Pinpoint the cell where the given text exists, returning its [x, y] midpoint coordinate. 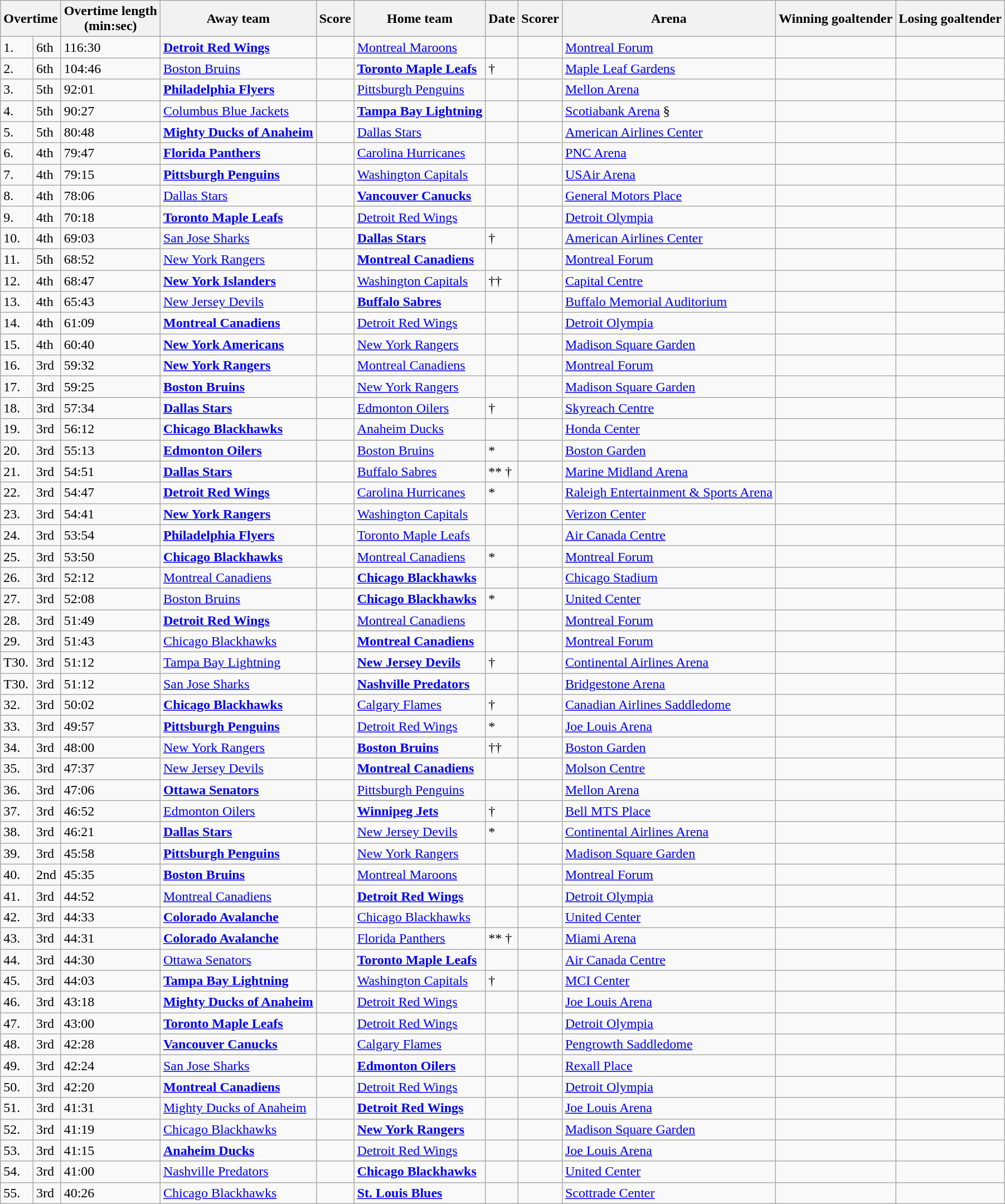
21. [17, 472]
20. [17, 450]
59:25 [110, 387]
Score [335, 19]
52. [17, 1129]
General Motors Place [669, 196]
92:01 [110, 90]
46:21 [110, 832]
Winnipeg Jets [420, 811]
43. [17, 938]
32. [17, 705]
9. [17, 217]
New York Americans [238, 344]
5. [17, 132]
40. [17, 875]
Home team [420, 19]
55. [17, 1193]
42:20 [110, 1087]
MCI Center [669, 981]
16. [17, 366]
4. [17, 111]
44:31 [110, 938]
47:37 [110, 769]
6. [17, 153]
New York Islanders [238, 280]
50:02 [110, 705]
2nd [47, 875]
54:47 [110, 493]
78:06 [110, 196]
41:15 [110, 1150]
44:33 [110, 917]
Honda Center [669, 429]
51:49 [110, 620]
Losing goaltender [950, 19]
116:30 [110, 47]
26. [17, 577]
33. [17, 726]
48:00 [110, 747]
50. [17, 1087]
8. [17, 196]
45. [17, 981]
Scotiabank Arena § [669, 111]
24. [17, 535]
79:15 [110, 174]
59:32 [110, 366]
29. [17, 642]
19. [17, 429]
Chicago Stadium [669, 577]
3. [17, 90]
Marine Midland Arena [669, 472]
104:46 [110, 69]
49. [17, 1066]
Molson Centre [669, 769]
7. [17, 174]
38. [17, 832]
Pengrowth Saddledome [669, 1045]
61:09 [110, 323]
49:57 [110, 726]
47. [17, 1023]
15. [17, 344]
57:34 [110, 408]
USAir Arena [669, 174]
90:27 [110, 111]
18. [17, 408]
42:24 [110, 1066]
Maple Leaf Gardens [669, 69]
44:30 [110, 959]
Raleigh Entertainment & Sports Arena [669, 493]
35. [17, 769]
68:47 [110, 280]
12. [17, 280]
51. [17, 1108]
52:12 [110, 577]
11. [17, 259]
53. [17, 1150]
13. [17, 302]
17. [17, 387]
42:28 [110, 1045]
54. [17, 1172]
Skyreach Centre [669, 408]
PNC Arena [669, 153]
Bell MTS Place [669, 811]
45:35 [110, 875]
Scottrade Center [669, 1193]
69:03 [110, 238]
41:00 [110, 1172]
2. [17, 69]
53:50 [110, 556]
80:48 [110, 132]
Canadian Airlines Saddledome [669, 705]
41:19 [110, 1129]
44:52 [110, 896]
22. [17, 493]
Verizon Center [669, 514]
23. [17, 514]
Overtime [31, 19]
47:06 [110, 790]
48. [17, 1045]
43:18 [110, 1002]
79:47 [110, 153]
60:40 [110, 344]
St. Louis Blues [420, 1193]
53:54 [110, 535]
54:51 [110, 472]
Winning goaltender [835, 19]
28. [17, 620]
10. [17, 238]
41. [17, 896]
Bridgestone Arena [669, 684]
65:43 [110, 302]
44. [17, 959]
Overtime length(min:sec) [110, 19]
36. [17, 790]
43:00 [110, 1023]
Columbus Blue Jackets [238, 111]
Date [502, 19]
Scorer [541, 19]
52:08 [110, 599]
44:03 [110, 981]
40:26 [110, 1193]
27. [17, 599]
51:43 [110, 642]
1. [17, 47]
37. [17, 811]
41:31 [110, 1108]
54:41 [110, 514]
55:13 [110, 450]
46. [17, 1002]
25. [17, 556]
70:18 [110, 217]
45:58 [110, 853]
Away team [238, 19]
68:52 [110, 259]
39. [17, 853]
Rexall Place [669, 1066]
46:52 [110, 811]
Buffalo Memorial Auditorium [669, 302]
Arena [669, 19]
56:12 [110, 429]
42. [17, 917]
14. [17, 323]
34. [17, 747]
Capital Centre [669, 280]
Miami Arena [669, 938]
